Identify which cell holds the provided text, then report its (x, y) central coordinate. 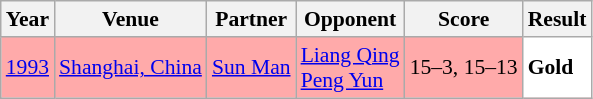
Result (558, 19)
Liang Qing Peng Yun (350, 68)
Gold (558, 68)
Score (464, 19)
Sun Man (252, 68)
15–3, 15–13 (464, 68)
1993 (28, 68)
Year (28, 19)
Opponent (350, 19)
Shanghai, China (130, 68)
Venue (130, 19)
Partner (252, 19)
